Identify which cell holds the provided text, then report its [x, y] central coordinate. 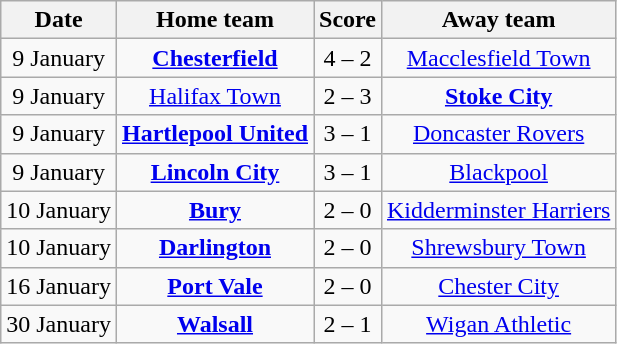
Score [348, 20]
Halifax Town [214, 96]
Home team [214, 20]
16 January [59, 286]
Lincoln City [214, 172]
Date [59, 20]
Shrewsbury Town [498, 248]
Away team [498, 20]
Hartlepool United [214, 134]
Darlington [214, 248]
Wigan Athletic [498, 324]
Chesterfield [214, 58]
2 – 1 [348, 324]
Macclesfield Town [498, 58]
Chester City [498, 286]
Walsall [214, 324]
Blackpool [498, 172]
Kidderminster Harriers [498, 210]
30 January [59, 324]
Doncaster Rovers [498, 134]
Port Vale [214, 286]
Stoke City [498, 96]
Bury [214, 210]
2 – 3 [348, 96]
4 – 2 [348, 58]
